Output the (X, Y) coordinate of the center of the cell containing the given text.  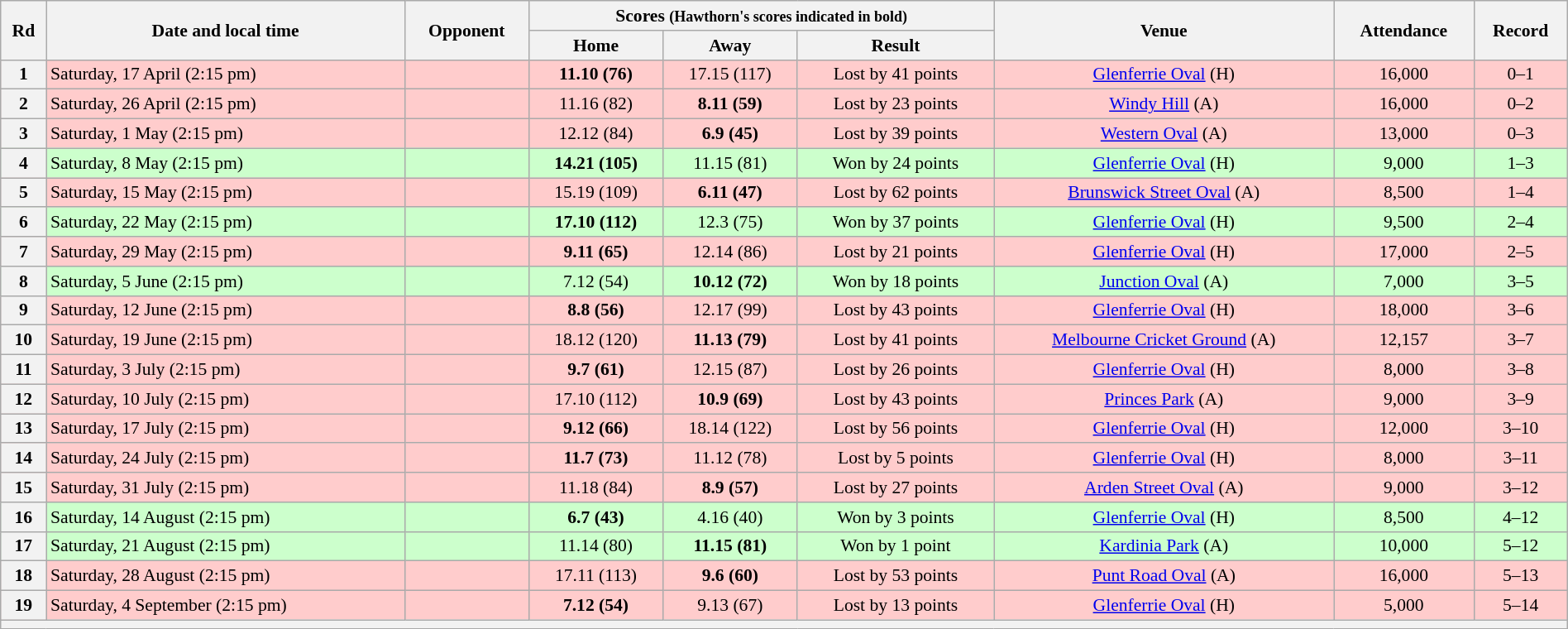
9 (23, 310)
6.9 (45) (730, 134)
15.19 (109) (595, 193)
Won by 18 points (896, 281)
3–10 (1520, 429)
Result (896, 46)
17,000 (1404, 252)
17.11 (113) (595, 576)
7,000 (1404, 281)
Home (595, 46)
10.9 (69) (730, 399)
Junction Oval (A) (1164, 281)
18.12 (120) (595, 340)
13 (23, 429)
6.11 (47) (730, 193)
Lost by 26 points (896, 370)
5–14 (1520, 606)
11 (23, 370)
11.10 (76) (595, 74)
4.16 (40) (730, 517)
Saturday, 24 July (2:15 pm) (225, 459)
9.11 (65) (595, 252)
3–11 (1520, 459)
12.12 (84) (595, 134)
Saturday, 29 May (2:15 pm) (225, 252)
Lost by 62 points (896, 193)
9.13 (67) (730, 606)
Won by 37 points (896, 223)
Saturday, 5 June (2:15 pm) (225, 281)
Scores (Hawthorn's scores indicated in bold) (761, 16)
11.12 (78) (730, 459)
0–3 (1520, 134)
Western Oval (A) (1164, 134)
Saturday, 10 July (2:15 pm) (225, 399)
10,000 (1404, 546)
3–9 (1520, 399)
Lost by 56 points (896, 429)
12.17 (99) (730, 310)
5 (23, 193)
16 (23, 517)
Won by 24 points (896, 163)
Won by 3 points (896, 517)
11.13 (79) (730, 340)
12,000 (1404, 429)
12.3 (75) (730, 223)
Princes Park (A) (1164, 399)
3–6 (1520, 310)
12.15 (87) (730, 370)
Arden Street Oval (A) (1164, 487)
Saturday, 26 April (2:15 pm) (225, 104)
11.14 (80) (595, 546)
14.21 (105) (595, 163)
Saturday, 15 May (2:15 pm) (225, 193)
13,000 (1404, 134)
Date and local time (225, 30)
10.12 (72) (730, 281)
Saturday, 4 September (2:15 pm) (225, 606)
Windy Hill (A) (1164, 104)
11.16 (82) (595, 104)
6 (23, 223)
Saturday, 21 August (2:15 pm) (225, 546)
Saturday, 31 July (2:15 pm) (225, 487)
Saturday, 1 May (2:15 pm) (225, 134)
Kardinia Park (A) (1164, 546)
9.7 (61) (595, 370)
Lost by 27 points (896, 487)
1–4 (1520, 193)
12 (23, 399)
18,000 (1404, 310)
4–12 (1520, 517)
Record (1520, 30)
17.15 (117) (730, 74)
2–4 (1520, 223)
11.18 (84) (595, 487)
2 (23, 104)
9.6 (60) (730, 576)
3 (23, 134)
3–8 (1520, 370)
18 (23, 576)
8.9 (57) (730, 487)
3–5 (1520, 281)
Away (730, 46)
2–5 (1520, 252)
Saturday, 14 August (2:15 pm) (225, 517)
Melbourne Cricket Ground (A) (1164, 340)
6.7 (43) (595, 517)
Lost by 23 points (896, 104)
Punt Road Oval (A) (1164, 576)
Lost by 53 points (896, 576)
12,157 (1404, 340)
Attendance (1404, 30)
9.12 (66) (595, 429)
Venue (1164, 30)
17 (23, 546)
Lost by 21 points (896, 252)
15 (23, 487)
8.11 (59) (730, 104)
Saturday, 12 June (2:15 pm) (225, 310)
Brunswick Street Oval (A) (1164, 193)
1 (23, 74)
5,000 (1404, 606)
9,500 (1404, 223)
Lost by 39 points (896, 134)
Saturday, 8 May (2:15 pm) (225, 163)
19 (23, 606)
8.8 (56) (595, 310)
Saturday, 22 May (2:15 pm) (225, 223)
0–1 (1520, 74)
Saturday, 19 June (2:15 pm) (225, 340)
Opponent (466, 30)
8 (23, 281)
1–3 (1520, 163)
Saturday, 3 July (2:15 pm) (225, 370)
11.7 (73) (595, 459)
0–2 (1520, 104)
Rd (23, 30)
5–13 (1520, 576)
Lost by 13 points (896, 606)
Saturday, 17 April (2:15 pm) (225, 74)
Saturday, 28 August (2:15 pm) (225, 576)
Won by 1 point (896, 546)
18.14 (122) (730, 429)
12.14 (86) (730, 252)
5–12 (1520, 546)
7 (23, 252)
10 (23, 340)
3–12 (1520, 487)
4 (23, 163)
Saturday, 17 July (2:15 pm) (225, 429)
14 (23, 459)
Lost by 5 points (896, 459)
3–7 (1520, 340)
